Pinpoint the cell where the given text exists, returning its [X, Y] midpoint coordinate. 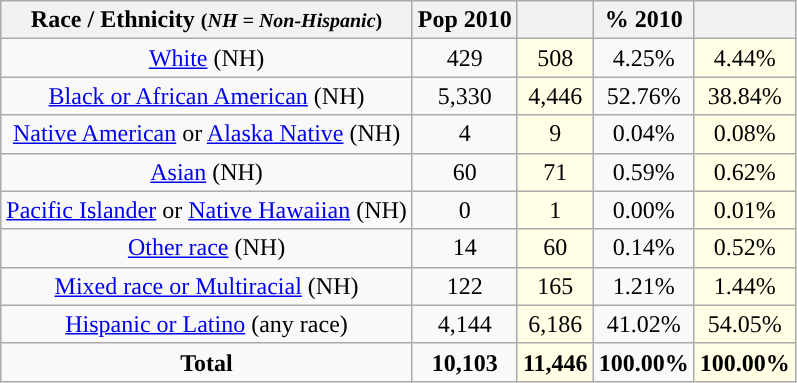
54.05% [744, 324]
4.25% [644, 58]
White (NH) [207, 58]
41.02% [644, 324]
0.01% [744, 210]
4,144 [464, 324]
Asian (NH) [207, 172]
38.84% [744, 96]
1 [555, 210]
Mixed race or Multiracial (NH) [207, 286]
52.76% [644, 96]
% 2010 [644, 20]
0.14% [644, 248]
Other race (NH) [207, 248]
Pop 2010 [464, 20]
Native American or Alaska Native (NH) [207, 134]
11,446 [555, 362]
0.59% [644, 172]
Total [207, 362]
4,446 [555, 96]
5,330 [464, 96]
14 [464, 248]
429 [464, 58]
122 [464, 286]
10,103 [464, 362]
4.44% [744, 58]
4 [464, 134]
Race / Ethnicity (NH = Non-Hispanic) [207, 20]
9 [555, 134]
71 [555, 172]
Hispanic or Latino (any race) [207, 324]
1.44% [744, 286]
165 [555, 286]
6,186 [555, 324]
0.00% [644, 210]
Pacific Islander or Native Hawaiian (NH) [207, 210]
Black or African American (NH) [207, 96]
0.62% [744, 172]
0.08% [744, 134]
1.21% [644, 286]
508 [555, 58]
0 [464, 210]
0.52% [744, 248]
0.04% [644, 134]
